Return [x, y] of the center of cell containing provided text 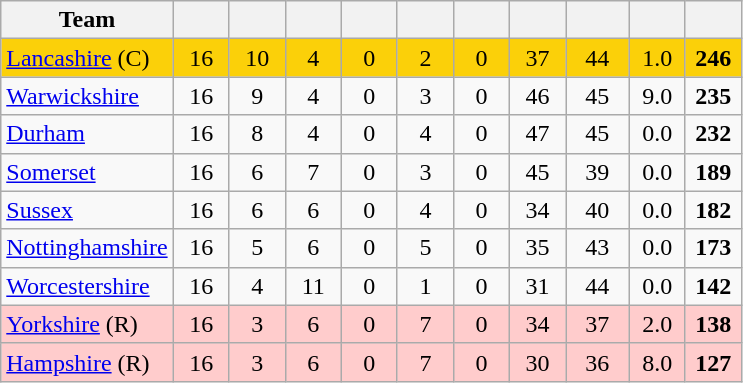
232 [713, 134]
246 [713, 58]
182 [713, 210]
35 [538, 248]
Worcestershire [87, 286]
Team [87, 20]
235 [713, 96]
173 [713, 248]
10 [257, 58]
2.0 [657, 324]
9.0 [657, 96]
1 [425, 286]
30 [538, 362]
Sussex [87, 210]
1.0 [657, 58]
Nottinghamshire [87, 248]
9 [257, 96]
Lancashire (C) [87, 58]
Durham [87, 134]
40 [598, 210]
39 [598, 172]
43 [598, 248]
46 [538, 96]
2 [425, 58]
189 [713, 172]
8.0 [657, 362]
31 [538, 286]
Hampshire (R) [87, 362]
47 [538, 134]
142 [713, 286]
Somerset [87, 172]
Yorkshire (R) [87, 324]
138 [713, 324]
36 [598, 362]
127 [713, 362]
Warwickshire [87, 96]
8 [257, 134]
11 [313, 286]
